Capture the cell that displays the provided text and extract its [x, y] central coordinate. 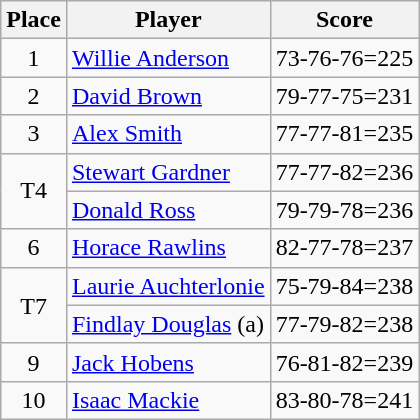
82-77-78=237 [344, 248]
Findlay Douglas (a) [168, 324]
6 [34, 248]
Place [34, 20]
T4 [34, 191]
77-77-81=235 [344, 134]
73-76-76=225 [344, 58]
Isaac Mackie [168, 400]
83-80-78=241 [344, 400]
9 [34, 362]
Laurie Auchterlonie [168, 286]
Score [344, 20]
2 [34, 96]
Donald Ross [168, 210]
Player [168, 20]
77-77-82=236 [344, 172]
75-79-84=238 [344, 286]
Jack Hobens [168, 362]
T7 [34, 305]
10 [34, 400]
Alex Smith [168, 134]
3 [34, 134]
77-79-82=238 [344, 324]
76-81-82=239 [344, 362]
79-79-78=236 [344, 210]
Stewart Gardner [168, 172]
Willie Anderson [168, 58]
79-77-75=231 [344, 96]
David Brown [168, 96]
1 [34, 58]
Horace Rawlins [168, 248]
